Search for the cell housing the specified text and yield its [x, y] center coordinate. 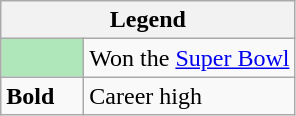
Legend [148, 20]
Won the Super Bowl [190, 58]
Bold [42, 96]
Career high [190, 96]
